Pinpoint the cell where the given text exists, returning its [x, y] midpoint coordinate. 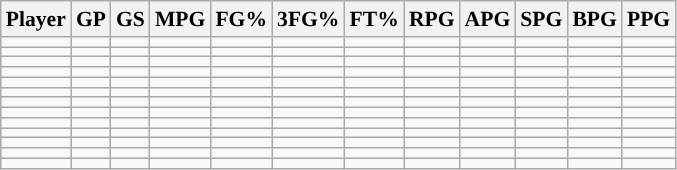
GS [130, 19]
GP [91, 19]
FG% [241, 19]
PPG [648, 19]
Player [36, 19]
BPG [594, 19]
RPG [432, 19]
3FG% [308, 19]
MPG [180, 19]
APG [488, 19]
FT% [374, 19]
SPG [541, 19]
